Extract the (X, Y) coordinate from the center of the cell holding the provided text.  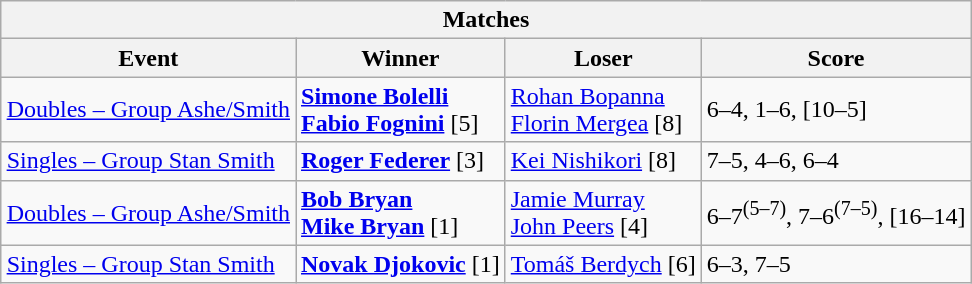
Score (836, 58)
Novak Djokovic [1] (401, 264)
6–7(5–7), 7–6(7–5), [16–14] (836, 212)
Rohan Bopanna Florin Mergea [8] (603, 110)
Tomáš Berdych [6] (603, 264)
Simone Bolelli Fabio Fognini [5] (401, 110)
Kei Nishikori [8] (603, 161)
Jamie Murray John Peers [4] (603, 212)
Matches (486, 20)
Winner (401, 58)
6–4, 1–6, [10–5] (836, 110)
7–5, 4–6, 6–4 (836, 161)
6–3, 7–5 (836, 264)
Event (148, 58)
Bob Bryan Mike Bryan [1] (401, 212)
Roger Federer [3] (401, 161)
Loser (603, 58)
